Provide the [X, Y] coordinate of the cell's center where the given text is located.  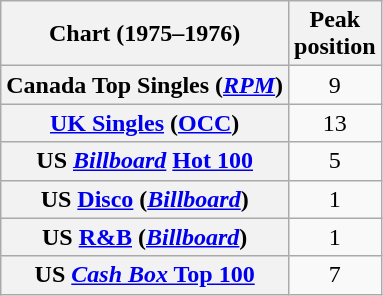
7 [335, 275]
Canada Top Singles (RPM) [145, 85]
13 [335, 123]
UK Singles (OCC) [145, 123]
US R&B (Billboard) [145, 237]
9 [335, 85]
US Billboard Hot 100 [145, 161]
Peakposition [335, 34]
US Cash Box Top 100 [145, 275]
5 [335, 161]
US Disco (Billboard) [145, 199]
Chart (1975–1976) [145, 34]
